Return the (x, y) coordinate for the center point of the cell that contains the specified text.  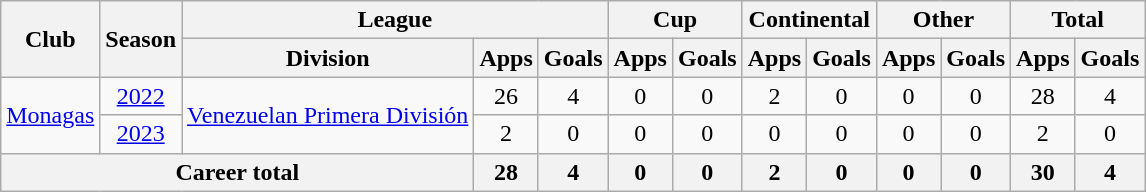
26 (506, 96)
2023 (141, 134)
Cup (675, 20)
Monagas (50, 115)
Venezuelan Primera División (328, 115)
Season (141, 39)
League (395, 20)
Club (50, 39)
Other (943, 20)
Total (1078, 20)
2022 (141, 96)
Division (328, 58)
Career total (238, 172)
Continental (809, 20)
30 (1043, 172)
